Locate the cell with the specified text and output its [X, Y] center coordinate. 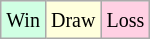
Draw [72, 20]
Loss [126, 20]
Win [24, 20]
